From the cell containing the given text, extract its center point as [X, Y] coordinate. 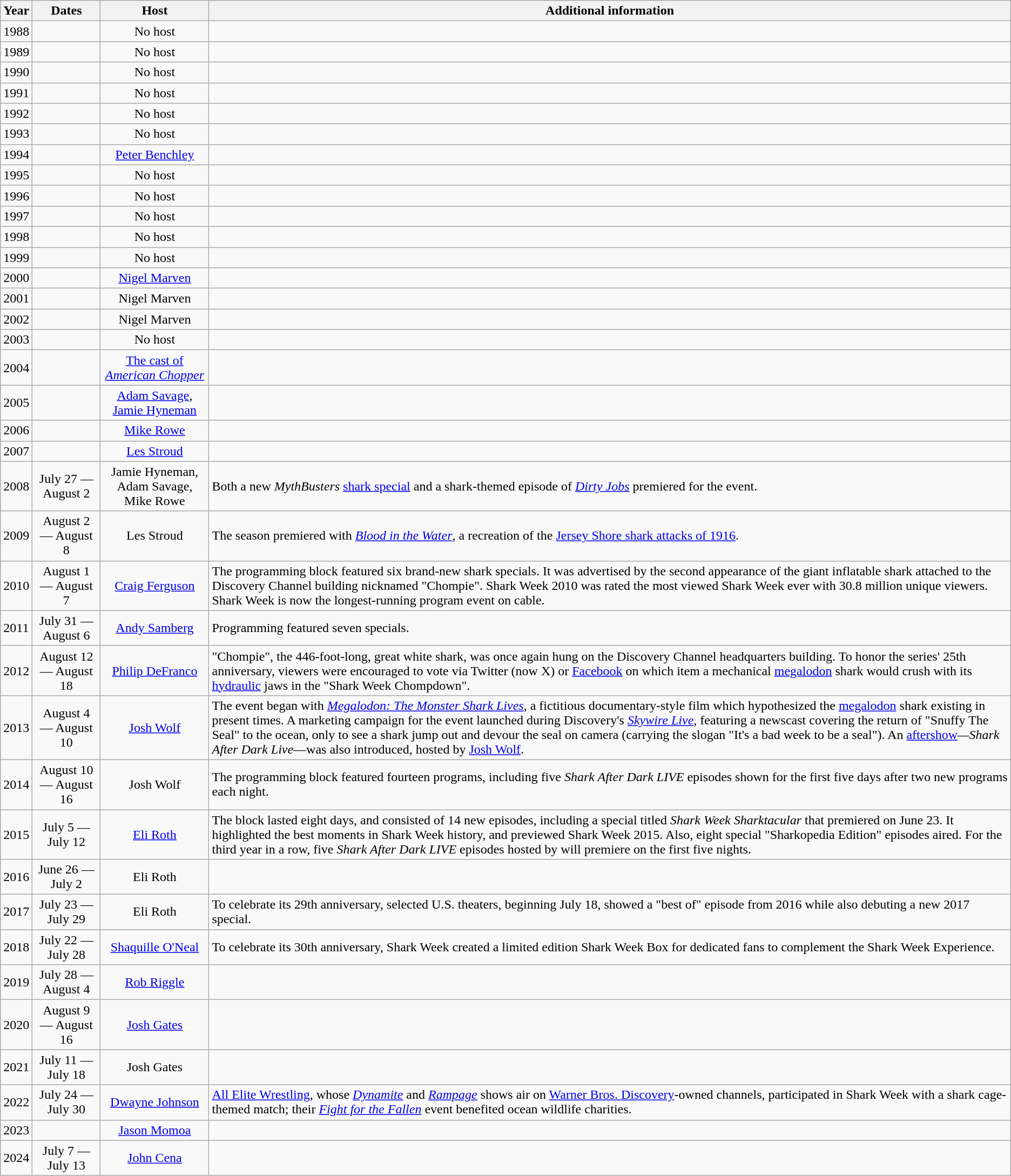
July 31 — August 6 [66, 628]
2011 [16, 628]
Year [16, 11]
Mike Rowe [154, 431]
2017 [16, 912]
2020 [16, 1025]
Host [154, 11]
Shaquille O'Neal [154, 947]
2014 [16, 784]
1997 [16, 216]
1996 [16, 196]
2004 [16, 367]
1989 [16, 52]
Both a new MythBusters shark special and a shark-themed episode of Dirty Jobs premiered for the event. [610, 486]
To celebrate its 30th anniversary, Shark Week created a limited edition Shark Week Box for dedicated fans to complement the Shark Week Experience. [610, 947]
2023 [16, 1130]
1993 [16, 134]
1998 [16, 237]
2013 [16, 727]
August 1 — August 7 [66, 586]
August 12 — August 18 [66, 670]
2000 [16, 278]
2016 [16, 877]
June 26 — July 2 [66, 877]
2009 [16, 536]
Jamie Hyneman, Adam Savage, Mike Rowe [154, 486]
2018 [16, 947]
Philip DeFranco [154, 670]
Additional information [610, 11]
Rob Riggle [154, 982]
Peter Benchley [154, 154]
Jason Momoa [154, 1130]
2005 [16, 403]
2022 [16, 1102]
2002 [16, 319]
Adam Savage, Jamie Hyneman [154, 403]
July 5 — July 12 [66, 834]
July 11 — July 18 [66, 1067]
2024 [16, 1158]
1990 [16, 72]
July 28 — August 4 [66, 982]
August 2 — August 8 [66, 536]
July 23 — July 29 [66, 912]
July 22 — July 28 [66, 947]
2012 [16, 670]
2006 [16, 431]
2015 [16, 834]
2010 [16, 586]
Dates [66, 11]
2001 [16, 299]
August 10 — August 16 [66, 784]
John Cena [154, 1158]
The season premiered with Blood in the Water, a recreation of the Jersey Shore shark attacks of 1916. [610, 536]
July 27 — August 2 [66, 486]
1988 [16, 31]
Programming featured seven specials. [610, 628]
August 4 — August 10 [66, 727]
2019 [16, 982]
2003 [16, 340]
July 7 — July 13 [66, 1158]
1991 [16, 93]
2007 [16, 451]
2008 [16, 486]
1992 [16, 113]
Craig Ferguson [154, 586]
August 9 — August 16 [66, 1025]
1994 [16, 154]
July 24 — July 30 [66, 1102]
The cast of American Chopper [154, 367]
1999 [16, 258]
Dwayne Johnson [154, 1102]
1995 [16, 175]
2021 [16, 1067]
Andy Samberg [154, 628]
